Provide the [X, Y] coordinate of the cell's center where the given text is located.  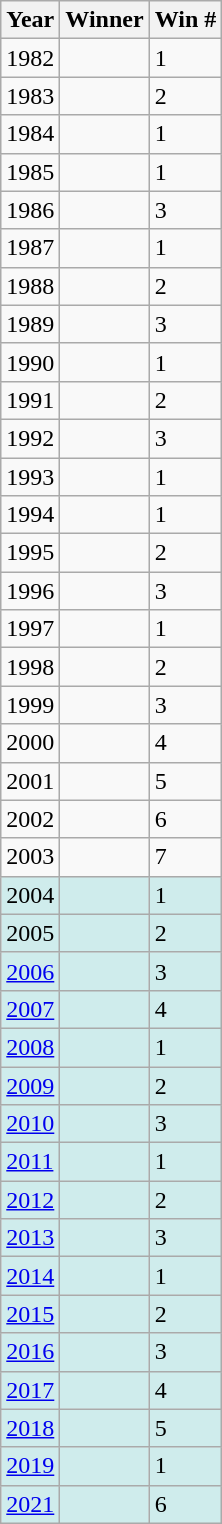
2000 [30, 743]
2008 [30, 1047]
1999 [30, 705]
1995 [30, 553]
Winner [104, 20]
1983 [30, 96]
1993 [30, 477]
1997 [30, 629]
1988 [30, 286]
1989 [30, 324]
2016 [30, 1352]
1992 [30, 438]
2013 [30, 1238]
1998 [30, 667]
Year [30, 20]
1982 [30, 58]
2003 [30, 857]
2011 [30, 1162]
2004 [30, 895]
1996 [30, 591]
2005 [30, 933]
2009 [30, 1085]
2015 [30, 1314]
2014 [30, 1276]
2001 [30, 781]
2002 [30, 819]
2021 [30, 1504]
2018 [30, 1428]
1991 [30, 400]
1985 [30, 172]
1986 [30, 210]
Win # [186, 20]
2007 [30, 1009]
2012 [30, 1200]
2017 [30, 1390]
1990 [30, 362]
2006 [30, 971]
2010 [30, 1124]
7 [186, 857]
1994 [30, 515]
2019 [30, 1466]
1984 [30, 134]
1987 [30, 248]
